Provide the (X, Y) coordinate of the cell's center where the given text is located.  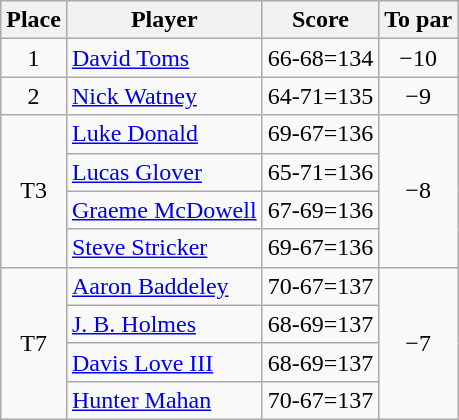
Graeme McDowell (164, 210)
T7 (34, 343)
64-71=135 (320, 96)
Place (34, 20)
66-68=134 (320, 58)
Lucas Glover (164, 172)
2 (34, 96)
Nick Watney (164, 96)
Davis Love III (164, 362)
67-69=136 (320, 210)
Hunter Mahan (164, 400)
−9 (418, 96)
J. B. Holmes (164, 324)
Score (320, 20)
−10 (418, 58)
Player (164, 20)
To par (418, 20)
Aaron Baddeley (164, 286)
Luke Donald (164, 134)
65-71=136 (320, 172)
David Toms (164, 58)
−8 (418, 191)
1 (34, 58)
Steve Stricker (164, 248)
−7 (418, 343)
T3 (34, 191)
